Return (x, y) of the center of cell containing provided text 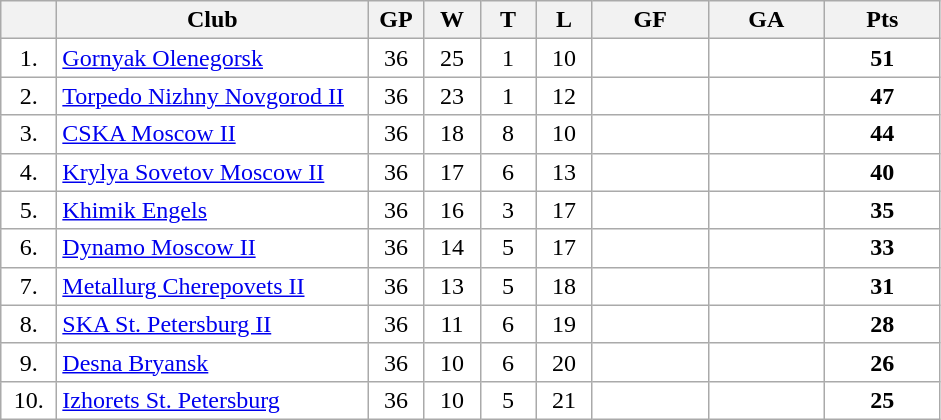
Gornyak Olenegorsk (212, 58)
2. (29, 96)
L (564, 20)
1. (29, 58)
23 (452, 96)
GP (396, 20)
Krylya Sovetov Moscow II (212, 172)
9. (29, 362)
6. (29, 248)
31 (882, 286)
16 (452, 210)
GA (766, 20)
5. (29, 210)
40 (882, 172)
7. (29, 286)
35 (882, 210)
21 (564, 400)
26 (882, 362)
44 (882, 134)
Khimik Engels (212, 210)
10. (29, 400)
3 (508, 210)
Izhorets St. Petersburg (212, 400)
Club (212, 20)
14 (452, 248)
8. (29, 324)
47 (882, 96)
GF (650, 20)
11 (452, 324)
51 (882, 58)
CSKA Moscow II (212, 134)
Dynamo Moscow II (212, 248)
33 (882, 248)
20 (564, 362)
3. (29, 134)
Desna Bryansk (212, 362)
19 (564, 324)
28 (882, 324)
SKA St. Petersburg II (212, 324)
Torpedo Nizhny Novgorod II (212, 96)
4. (29, 172)
12 (564, 96)
Metallurg Cherepovets II (212, 286)
Pts (882, 20)
T (508, 20)
8 (508, 134)
W (452, 20)
